Locate the cell with the specified text and output its [x, y] center coordinate. 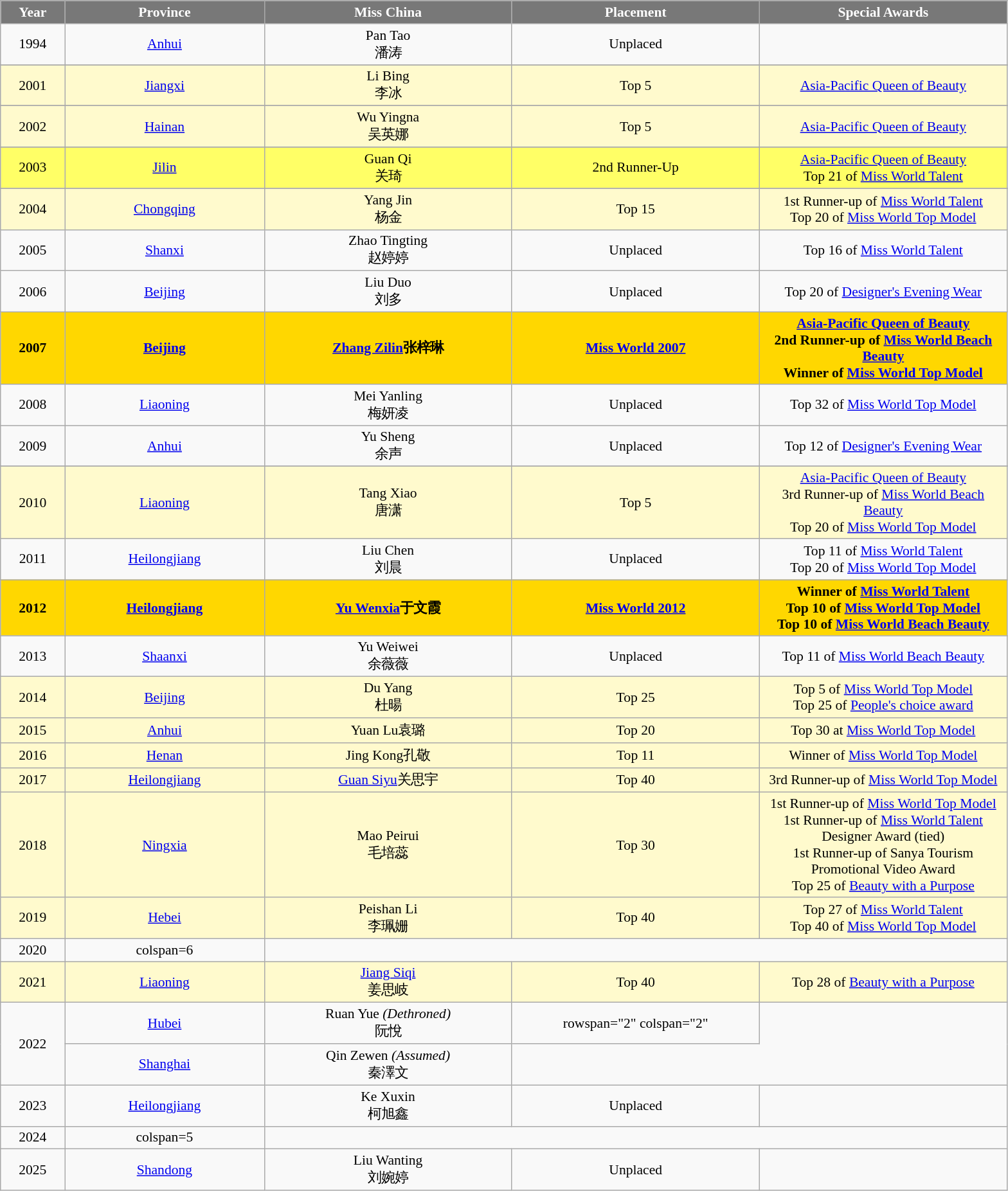
Jiangxi [165, 85]
Guan Siyu关思宇 [388, 780]
Yu Sheng余声 [388, 446]
Hainan [165, 127]
Asia-Pacific Queen of Beauty 2nd Runner-up of Miss World Beach Beauty Winner of Miss World Top Model [883, 348]
Special Awards [883, 12]
Tang Xiao唐潇 [388, 503]
2008 [33, 405]
3rd Runner-up of Miss World Top Model [883, 780]
Top 25 [635, 697]
2011 [33, 559]
Miss China [388, 12]
2018 [33, 845]
Liu Wanting刘婉婷 [388, 1170]
Shaanxi [165, 656]
Ruan Yue (Dethroned)阮悅 [388, 1023]
Top 12 of Designer's Evening Wear [883, 446]
Top 30 [635, 845]
2007 [33, 348]
Top 5 of Miss World Top Model Top 25 of People's choice award [883, 697]
Wu Yingna吴英娜 [388, 127]
Top 11 of Miss World Talent Top 20 of Miss World Top Model [883, 559]
2023 [33, 1106]
1994 [33, 44]
2021 [33, 982]
2014 [33, 697]
Asia-Pacific Queen of Beauty 3rd Runner-up of Miss World Beach Beauty Top 20 of Miss World Top Model [883, 503]
Ningxia [165, 845]
Top 32 of Miss World Top Model [883, 405]
2nd Runner-Up [635, 168]
1st Runner-up of Miss World Talent Top 20 of Miss World Top Model [883, 209]
Top 27 of Miss World TalentTop 40 of Miss World Top Model [883, 918]
Top 20 [635, 730]
2005 [33, 250]
2019 [33, 918]
2022 [33, 1044]
Top 11 of Miss World Beach Beauty [883, 656]
Shandong [165, 1170]
2020 [33, 950]
Mao Peirui毛培蕊 [388, 845]
Yu Weiwei余薇薇 [388, 656]
2016 [33, 756]
Chongqing [165, 209]
Hubei [165, 1023]
Top 20 of Designer's Evening Wear [883, 292]
Yu Wenxia于文霞 [388, 608]
Peishan Li李珮姗 [388, 918]
Jing Kong孔敬 [388, 756]
Jiang Siqi姜思岐 [388, 982]
2006 [33, 292]
Henan [165, 756]
2013 [33, 656]
2009 [33, 446]
2012 [33, 608]
2001 [33, 85]
Asia-Pacific Queen of Beauty Top 21 of Miss World Talent [883, 168]
Li Bing李冰 [388, 85]
Top 15 [635, 209]
Top 16 of Miss World Talent [883, 250]
Ke Xuxin柯旭鑫 [388, 1106]
Top 28 of Beauty with a Purpose [883, 982]
Placement [635, 12]
Guan Qi关琦 [388, 168]
2017 [33, 780]
Liu Duo刘多 [388, 292]
Shanghai [165, 1064]
2002 [33, 127]
colspan=5 [165, 1138]
Mei Yanling梅妍凌 [388, 405]
Liu Chen刘晨 [388, 559]
Qin Zewen (Assumed)秦澤文 [388, 1064]
Shanxi [165, 250]
Winner of Miss World Top Model [883, 756]
2010 [33, 503]
Top 30 at Miss World Top Model [883, 730]
Jilin [165, 168]
Du Yang杜暘 [388, 697]
2015 [33, 730]
Top 11 [635, 756]
Year [33, 12]
2025 [33, 1170]
2003 [33, 168]
colspan=6 [165, 950]
Yuan Lu袁璐 [388, 730]
Zhang Zilin张梓琳 [388, 348]
Yang Jin杨金 [388, 209]
rowspan="2" colspan="2" [635, 1023]
Pan Tao潘涛 [388, 44]
2024 [33, 1138]
Winner of Miss World Talent Top 10 of Miss World Top Model Top 10 of Miss World Beach Beauty [883, 608]
Zhao Tingting赵婷婷 [388, 250]
2004 [33, 209]
Miss World 2007 [635, 348]
Hebei [165, 918]
Province [165, 12]
Miss World 2012 [635, 608]
